Extract the [X, Y] coordinate from the center of the cell holding the provided text.  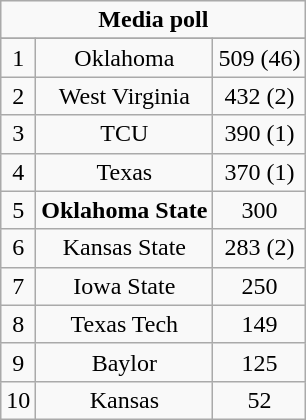
52 [260, 400]
Kansas State [124, 248]
300 [260, 210]
9 [18, 362]
250 [260, 286]
Oklahoma [124, 58]
5 [18, 210]
8 [18, 324]
West Virginia [124, 96]
Texas Tech [124, 324]
3 [18, 134]
283 (2) [260, 248]
1 [18, 58]
Iowa State [124, 286]
Oklahoma State [124, 210]
6 [18, 248]
Kansas [124, 400]
Media poll [154, 20]
390 (1) [260, 134]
7 [18, 286]
Texas [124, 172]
TCU [124, 134]
149 [260, 324]
4 [18, 172]
2 [18, 96]
10 [18, 400]
Baylor [124, 362]
509 (46) [260, 58]
125 [260, 362]
432 (2) [260, 96]
370 (1) [260, 172]
